Capture the cell that displays the provided text and extract its [x, y] central coordinate. 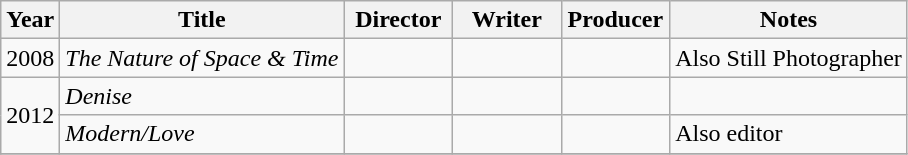
2012 [30, 115]
Notes [789, 20]
The Nature of Space & Time [202, 58]
2008 [30, 58]
Modern/Love [202, 134]
Year [30, 20]
Denise [202, 96]
Also Still Photographer [789, 58]
Title [202, 20]
Also editor [789, 134]
Producer [616, 20]
Writer [508, 20]
Director [398, 20]
